Extract the [x, y] coordinate from the center of the cell holding the provided text.  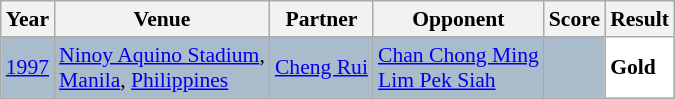
Chan Chong Ming Lim Pek Siah [458, 68]
Score [574, 19]
Gold [640, 68]
Partner [322, 19]
Cheng Rui [322, 68]
Year [28, 19]
1997 [28, 68]
Opponent [458, 19]
Result [640, 19]
Ninoy Aquino Stadium,Manila, Philippines [162, 68]
Venue [162, 19]
